Pinpoint the cell where the given text exists, returning its (X, Y) midpoint coordinate. 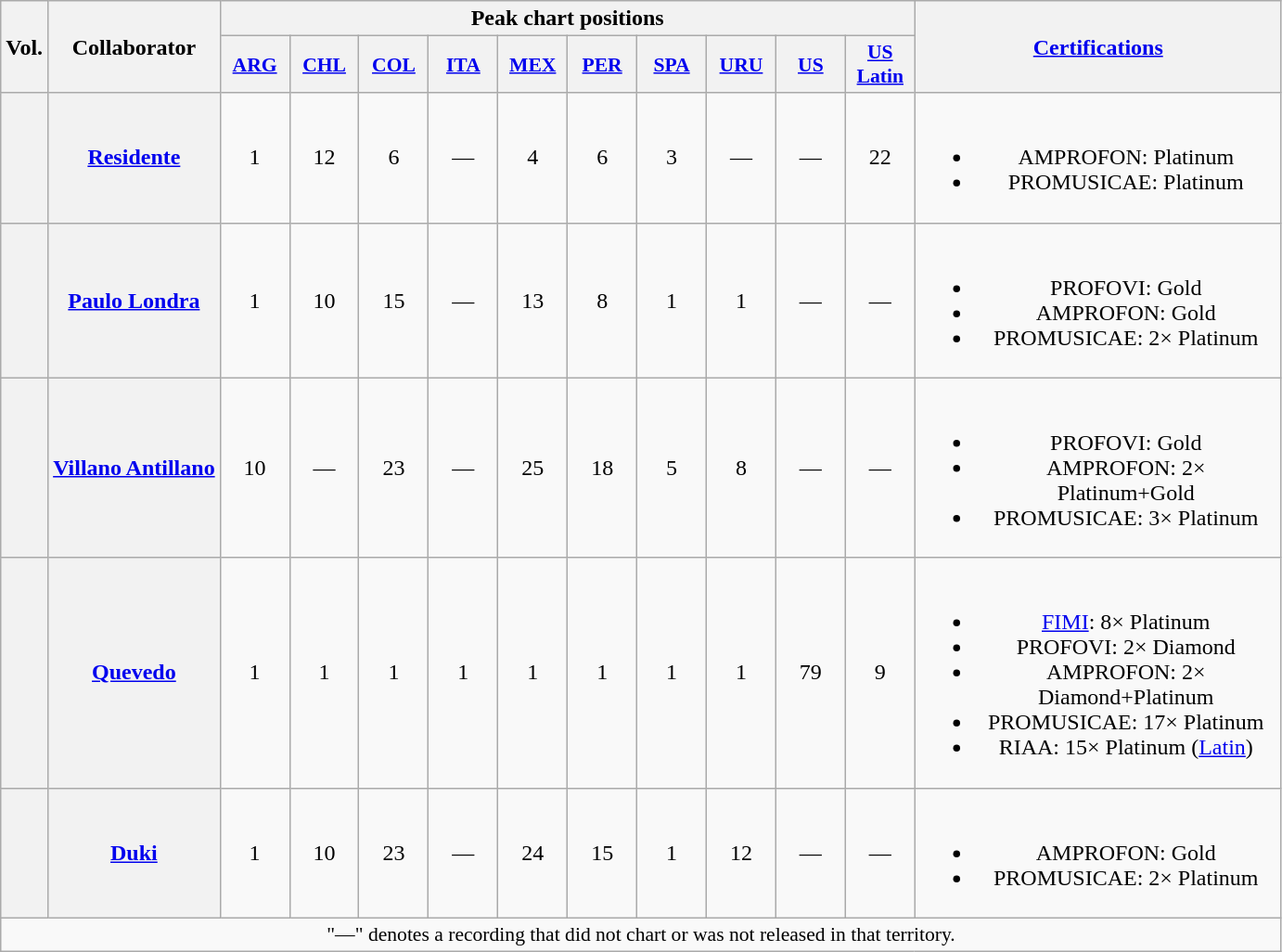
22 (879, 158)
Peak chart positions (568, 19)
3 (672, 158)
ITA (464, 65)
9 (879, 673)
5 (672, 468)
USLatin (879, 65)
Collaborator (135, 46)
4 (532, 158)
18 (603, 468)
Villano Antillano (135, 468)
COL (393, 65)
Quevedo (135, 673)
Certifications (1098, 46)
13 (532, 301)
Duki (135, 853)
FIMI: 8× PlatinumPROFOVI: 2× DiamondAMPROFON: 2× Diamond+PlatinumPROMUSICAE: 17× PlatinumRIAA: 15× Platinum (Latin) (1098, 673)
PROFOVI: GoldAMPROFON: GoldPROMUSICAE: 2× Platinum (1098, 301)
Residente (135, 158)
PROFOVI: GoldAMPROFON: 2× Platinum+GoldPROMUSICAE: 3× Platinum (1098, 468)
CHL (325, 65)
ARG (254, 65)
79 (811, 673)
PER (603, 65)
"—" denotes a recording that did not chart or was not released in that territory. (642, 934)
25 (532, 468)
URU (742, 65)
SPA (672, 65)
24 (532, 853)
AMPROFON: PlatinumPROMUSICAE: Platinum (1098, 158)
US (811, 65)
MEX (532, 65)
AMPROFON: GoldPROMUSICAE: 2× Platinum (1098, 853)
Paulo Londra (135, 301)
Vol. (24, 46)
